Pinpoint the cell where the given text exists, returning its (X, Y) midpoint coordinate. 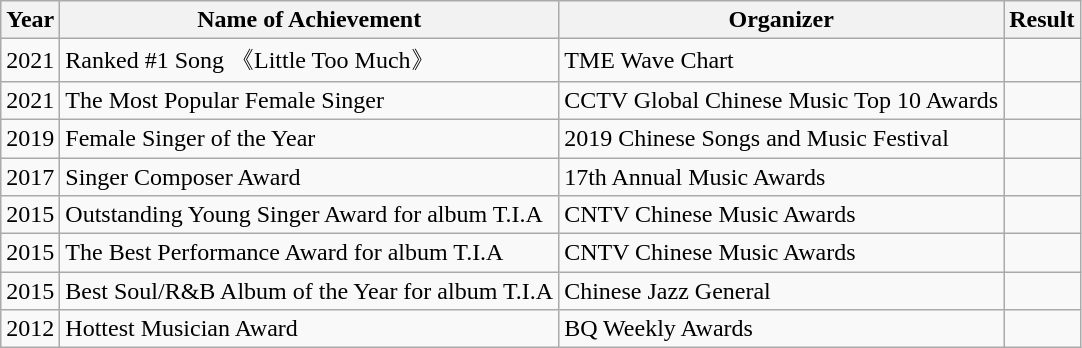
17th Annual Music Awards (782, 177)
2012 (30, 329)
Outstanding Young Singer Award for album T.I.A (310, 215)
TME Wave Chart (782, 60)
Best Soul/R&B Album of the Year for album T.I.A (310, 291)
Female Singer of the Year (310, 138)
BQ Weekly Awards (782, 329)
Year (30, 20)
The Most Popular Female Singer (310, 100)
Organizer (782, 20)
2019 (30, 138)
Name of Achievement (310, 20)
Singer Composer Award (310, 177)
Chinese Jazz General (782, 291)
Ranked #1 Song 《Little Too Much》 (310, 60)
Hottest Musician Award (310, 329)
2019 Chinese Songs and Music Festival (782, 138)
CCTV Global Chinese Music Top 10 Awards (782, 100)
The Best Performance Award for album T.I.A (310, 253)
Result (1042, 20)
2017 (30, 177)
